Output the [x, y] coordinate of the center of the cell containing the given text.  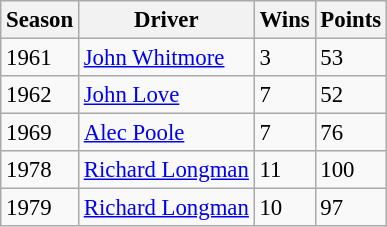
1962 [40, 95]
Driver [166, 20]
53 [350, 58]
97 [350, 208]
Wins [284, 20]
Season [40, 20]
1961 [40, 58]
John Whitmore [166, 58]
100 [350, 170]
Alec Poole [166, 133]
1978 [40, 170]
John Love [166, 95]
11 [284, 170]
10 [284, 208]
3 [284, 58]
1979 [40, 208]
1969 [40, 133]
Points [350, 20]
52 [350, 95]
76 [350, 133]
